Capture the cell that displays the provided text and extract its (X, Y) central coordinate. 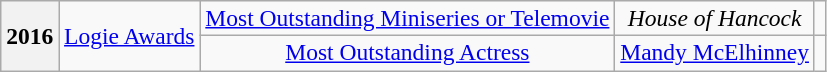
Most Outstanding Miniseries or Telemovie (408, 18)
Mandy McElhinney (715, 52)
Logie Awards (130, 35)
House of Hancock (715, 18)
Most Outstanding Actress (408, 52)
2016 (30, 35)
